From the cell containing the given text, extract its center point as [X, Y] coordinate. 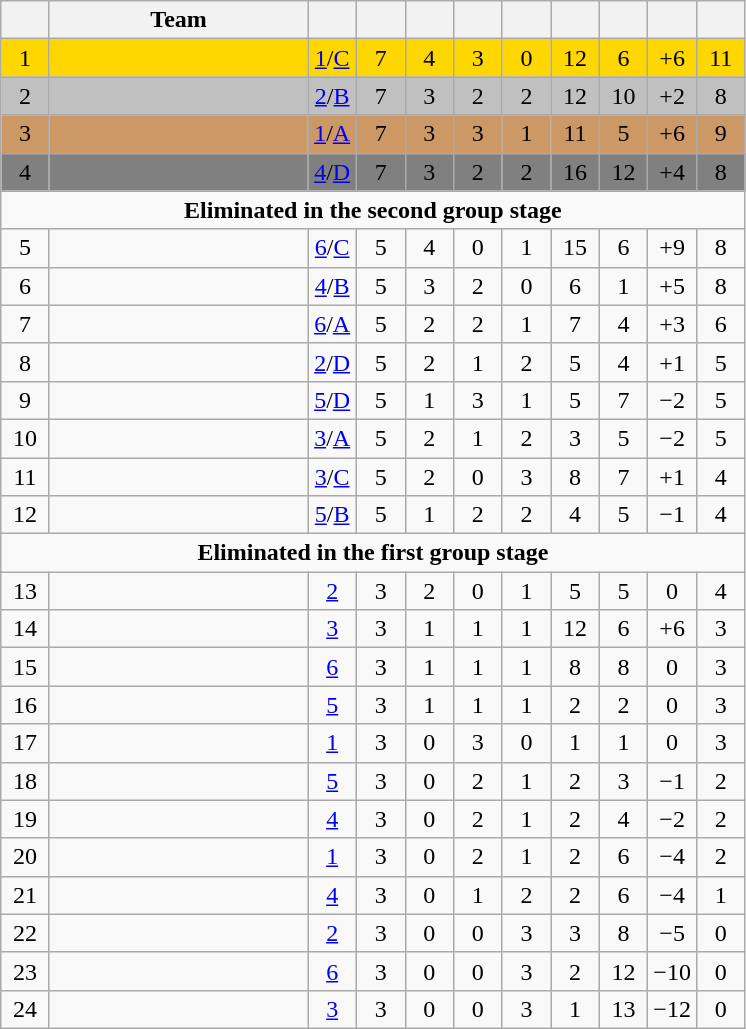
14 [26, 629]
+9 [672, 248]
18 [26, 781]
4/B [332, 286]
19 [26, 819]
1/A [332, 134]
2/D [332, 362]
Eliminated in the second group stage [373, 210]
2/B [332, 96]
3/A [332, 438]
23 [26, 971]
3/C [332, 477]
24 [26, 1009]
17 [26, 743]
+4 [672, 172]
1/C [332, 58]
21 [26, 895]
Eliminated in the first group stage [373, 553]
Team [178, 20]
+5 [672, 286]
6/A [332, 324]
−5 [672, 933]
−10 [672, 971]
+2 [672, 96]
5/B [332, 515]
22 [26, 933]
5/D [332, 400]
20 [26, 857]
−12 [672, 1009]
6/C [332, 248]
4/D [332, 172]
+3 [672, 324]
